Return (X, Y) of the center of cell containing provided text 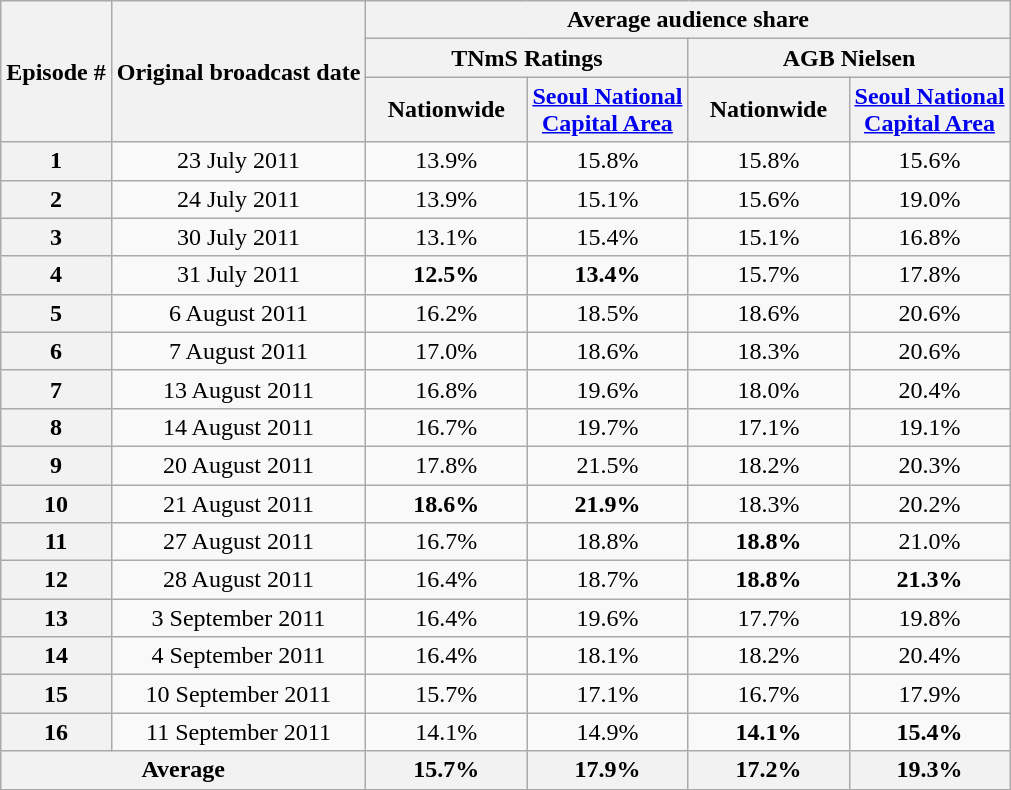
20.3% (930, 465)
Average (184, 770)
10 (56, 503)
19.1% (930, 427)
13 August 2011 (238, 389)
31 July 2011 (238, 275)
9 (56, 465)
27 August 2011 (238, 542)
20.2% (930, 503)
21.3% (930, 580)
13.1% (446, 237)
21 August 2011 (238, 503)
12 (56, 580)
4 (56, 275)
8 (56, 427)
3 (56, 237)
7 (56, 389)
28 August 2011 (238, 580)
24 July 2011 (238, 199)
1 (56, 161)
11 (56, 542)
11 September 2011 (238, 732)
21.0% (930, 542)
TNmS Ratings (527, 58)
Original broadcast date (238, 72)
Average audience share (688, 20)
3 September 2011 (238, 618)
6 August 2011 (238, 313)
10 September 2011 (238, 694)
Episode # (56, 72)
15 (56, 694)
19.7% (608, 427)
20 August 2011 (238, 465)
19.0% (930, 199)
2 (56, 199)
19.3% (930, 770)
12.5% (446, 275)
14.9% (608, 732)
14 (56, 656)
21.9% (608, 503)
18.5% (608, 313)
23 July 2011 (238, 161)
7 August 2011 (238, 351)
17.2% (768, 770)
18.7% (608, 580)
5 (56, 313)
17.0% (446, 351)
18.1% (608, 656)
13.4% (608, 275)
6 (56, 351)
30 July 2011 (238, 237)
21.5% (608, 465)
17.7% (768, 618)
4 September 2011 (238, 656)
14 August 2011 (238, 427)
19.8% (930, 618)
16.2% (446, 313)
13 (56, 618)
AGB Nielsen (849, 58)
16 (56, 732)
18.0% (768, 389)
